Provide the (X, Y) coordinate of the cell's center where the given text is located.  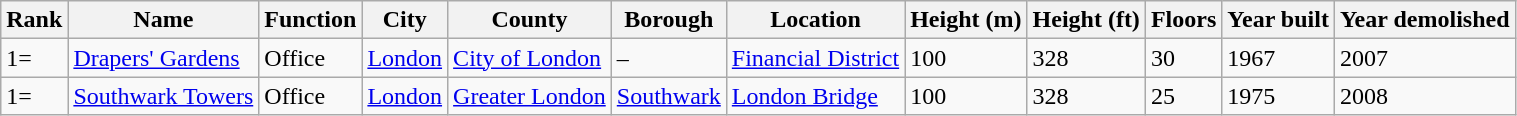
Year demolished (1424, 20)
1975 (1278, 96)
Height (m) (966, 20)
Floors (1183, 20)
Greater London (530, 96)
Financial District (815, 58)
Function (310, 20)
Height (ft) (1086, 20)
30 (1183, 58)
London Bridge (815, 96)
Southwark Towers (164, 96)
Year built (1278, 20)
Borough (668, 20)
– (668, 58)
Location (815, 20)
25 (1183, 96)
2008 (1424, 96)
City (405, 20)
Drapers' Gardens (164, 58)
County (530, 20)
City of London (530, 58)
Southwark (668, 96)
Name (164, 20)
1967 (1278, 58)
2007 (1424, 58)
Rank (34, 20)
